Determine the [x, y] coordinate at the center of the cell enclosing the given text.  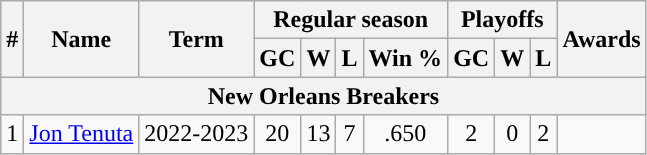
13 [318, 134]
1 [12, 134]
# [12, 39]
2022-2023 [196, 134]
Name [82, 39]
Jon Tenuta [82, 134]
0 [512, 134]
.650 [406, 134]
Awards [602, 39]
Term [196, 39]
Regular season [351, 20]
New Orleans Breakers [324, 96]
7 [350, 134]
Playoffs [502, 20]
20 [278, 134]
Win % [406, 58]
